Extract the (x, y) coordinate from the center of the cell holding the provided text.  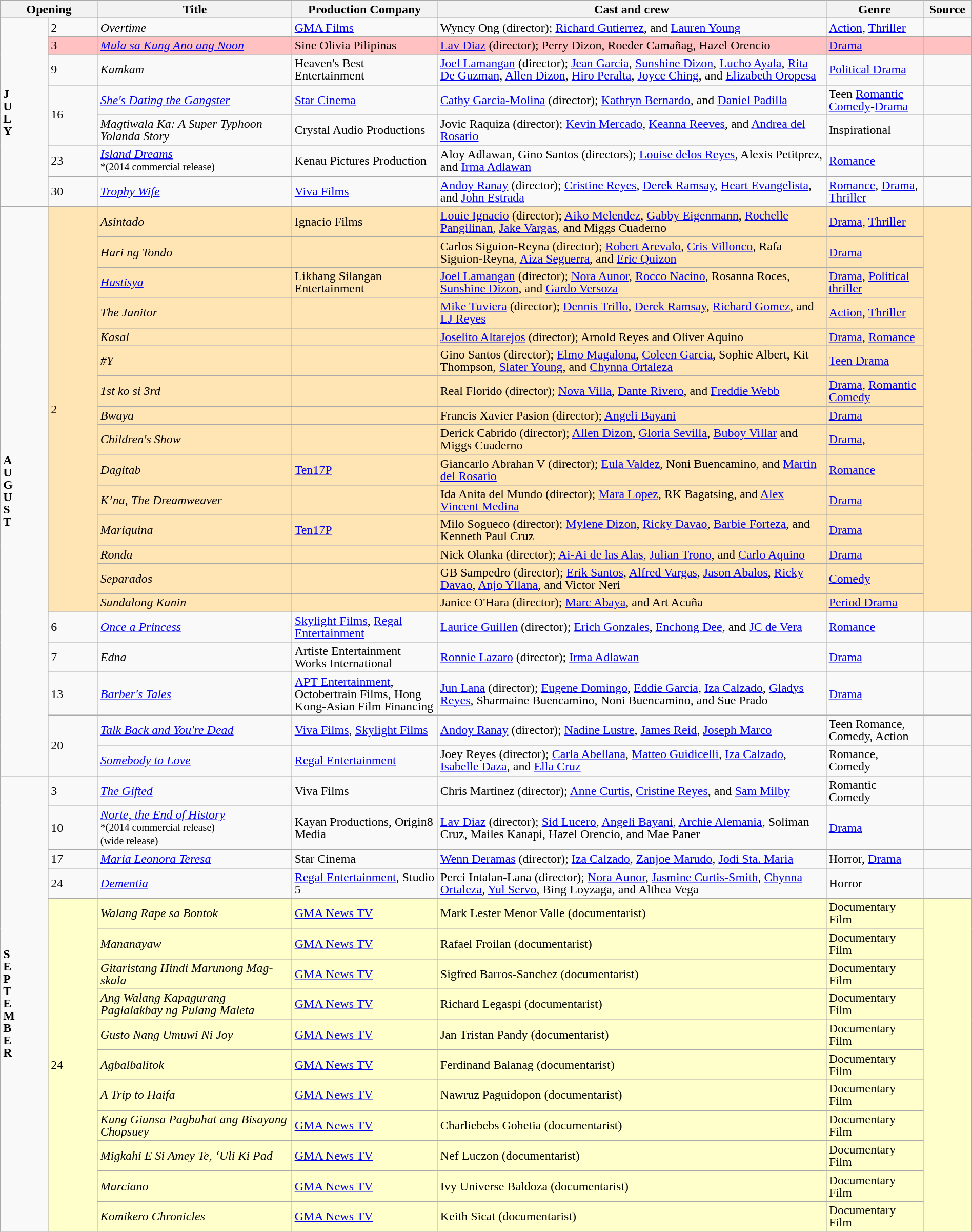
JULY (25, 113)
Cathy Garcia-Molina (director); Kathryn Bernardo, and Daniel Padilla (632, 100)
Ivy Universe Baldoza (documentarist) (632, 1186)
Period Drama (875, 603)
Skylight Films, Regal Entertainment (364, 627)
Romantic Comedy (875, 791)
Laurice Guillen (director); Erich Gonzales, Enchong Dee, and JC de Vera (632, 627)
Mananayaw (195, 944)
20 (73, 745)
Teen Romance, Comedy, Action (875, 730)
AUGUST (25, 491)
23 (73, 161)
The Gifted (195, 791)
SEPTEMBER (25, 1003)
Comedy (875, 579)
Carlos Siguion-Reyna (director); Robert Arevalo, Cris Villonco, Rafa Siguion-Reyna, Aiza Seguerra, and Eric Quizon (632, 252)
Children's Show (195, 439)
Charliebebs Gohetia (documentarist) (632, 1125)
Agbalbalitok (195, 1065)
Real Florido (director); Nova Villa, Dante Rivero, and Freddie Webb (632, 391)
Overtime (195, 28)
Magtiwala Ka: A Super Typhoon Yolanda Story (195, 130)
Marciano (195, 1186)
Andoy Ranay (director); Nadine Lustre, James Reid, Joseph Marco (632, 730)
Teen Drama (875, 361)
Nick Olanka (director); Ai-Ai de las Alas, Julian Trono, and Carlo Aquino (632, 555)
Jovic Raquiza (director); Kevin Mercado, Keanna Reeves, and Andrea del Rosario (632, 130)
Norte, the End of History*(2014 commercial release) (wide release) (195, 828)
Somebody to Love (195, 760)
Political Drama (875, 70)
Hari ng Tondo (195, 252)
GB Sampedro (director); Erik Santos, Alfred Vargas, Jason Abalos, Ricky Davao, Anjo Yllana, and Victor Neri (632, 579)
Talk Back and You're Dead (195, 730)
Drama, Political thriller (875, 282)
Regal Entertainment (364, 760)
1st ko si 3rd (195, 391)
Joey Reyes (director); Carla Abellana, Matteo Guidicelli, Iza Calzado, Isabelle Daza, and Ella Cruz (632, 760)
Kung Giunsa Pagbuhat ang Bisayang Chopsuey (195, 1125)
GMA Films (364, 28)
Romance, Comedy (875, 760)
Milo Sogueco (director); Mylene Dizon, Ricky Davao, Barbie Forteza, and Kenneth Paul Cruz (632, 530)
6 (73, 627)
Separados (195, 579)
Title (195, 9)
APT Entertainment, Octobertrain Films, Hong Kong-Asian Film Financing (364, 693)
#Y (195, 361)
Horror (875, 883)
Perci Intalan-Lana (director); Nora Aunor, Jasmine Curtis-Smith, Chynna Ortaleza, Yul Servo, Bing Loyzaga, and Althea Vega (632, 883)
Gino Santos (director); Elmo Magalona, Coleen Garcia, Sophie Albert, Kit Thompson, Slater Young, and Chynna Ortaleza (632, 361)
Production Company (364, 9)
Viva Films, Skylight Films (364, 730)
Sine Olivia Pilipinas (364, 45)
Jan Tristan Pandy (documentarist) (632, 1035)
Komikero Chronicles (195, 1217)
Mula sa Kung Ano ang Noon (195, 45)
30 (73, 192)
Mike Tuviera (director); Dennis Trillo, Derek Ramsay, Richard Gomez, and LJ Reyes (632, 313)
Gusto Nang Umuwi Ni Joy (195, 1035)
17 (73, 859)
Crystal Audio Productions (364, 130)
She's Dating the Gangster (195, 100)
13 (73, 693)
Island Dreams *(2014 commercial release) (195, 161)
Derick Cabrido (director); Allen Dizon, Gloria Sevilla, Buboy Villar and Miggs Cuaderno (632, 439)
Migkahi E Si Amey Te, ‘Uli Ki Pad (195, 1156)
Drama, (875, 439)
Kenau Pictures Production (364, 161)
Drama, Romantic Comedy (875, 391)
Mariquina (195, 530)
Artiste Entertainment Works International (364, 658)
Ronda (195, 555)
Dagitab (195, 470)
Kayan Productions, Origin8 Media (364, 828)
Lav Diaz (director); Perry Dizon, Roeder Camañag, Hazel Orencio (632, 45)
Kasal (195, 336)
Ang Walang Kapagurang Paglalakbay ng Pulang Maleta (195, 1004)
16 (73, 115)
Janice O'Hara (director); Marc Abaya, and Art Acuña (632, 603)
Heaven's Best Entertainment (364, 70)
Richard Legaspi (documentarist) (632, 1004)
Source (947, 9)
A Trip to Haifa (195, 1096)
Teen Romantic Comedy-Drama (875, 100)
7 (73, 658)
Sigfred Barros-Sanchez (documentarist) (632, 973)
Bwaya (195, 415)
K’na, The Dreamweaver (195, 500)
Jun Lana (director); Eugene Domingo, Eddie Garcia, Iza Calzado, Gladys Reyes, Sharmaine Buencamino, Noni Buencamino, and Sue Prado (632, 693)
The Janitor (195, 313)
Hustisya (195, 282)
Ferdinand Balanag (documentarist) (632, 1065)
Opening (49, 9)
Aloy Adlawan, Gino Santos (directors); Louise delos Reyes, Alexis Petitprez, and Irma Adlawan (632, 161)
Maria Leonora Teresa (195, 859)
Louie Ignacio (director); Aiko Melendez, Gabby Eigenmann, Rochelle Pangilinan, Jake Vargas, and Miggs Cuaderno (632, 222)
Keith Sicat (documentarist) (632, 1217)
Ida Anita del Mundo (director); Mara Lopez, RK Bagatsing, and Alex Vincent Medina (632, 500)
Ronnie Lazaro (director); Irma Adlawan (632, 658)
Joselito Altarejos (director); Arnold Reyes and Oliver Aquino (632, 336)
Sundalong Kanin (195, 603)
Walang Rape sa Bontok (195, 913)
Once a Princess (195, 627)
Asintado (195, 222)
10 (73, 828)
Wyncy Ong (director); Richard Gutierrez, and Lauren Young (632, 28)
Rafael Froilan (documentarist) (632, 944)
Nef Luczon (documentarist) (632, 1156)
Mark Lester Menor Valle (documentarist) (632, 913)
Wenn Deramas (director); Iza Calzado, Zanjoe Marudo, Jodi Sta. Maria (632, 859)
Romance, Drama, Thriller (875, 192)
Regal Entertainment, Studio 5 (364, 883)
Cast and crew (632, 9)
Drama, Romance (875, 336)
Gitaristang Hindi Marunong Mag-skala (195, 973)
Barber's Tales (195, 693)
Lav Diaz (director); Sid Lucero, Angeli Bayani, Archie Alemania, Soliman Cruz, Mailes Kanapi, Hazel Orencio, and Mae Paner (632, 828)
Andoy Ranay (director); Cristine Reyes, Derek Ramsay, Heart Evangelista, and John Estrada (632, 192)
Chris Martinez (director); Anne Curtis, Cristine Reyes, and Sam Milby (632, 791)
Nawruz Paguidopon (documentarist) (632, 1096)
Inspirational (875, 130)
9 (73, 70)
Joel Lamangan (director); Jean Garcia, Sunshine Dizon, Lucho Ayala, Rita De Guzman, Allen Dizon, Hiro Peralta, Joyce Ching, and Elizabeth Oropesa (632, 70)
Joel Lamangan (director); Nora Aunor, Rocco Nacino, Rosanna Roces, Sunshine Dizon, and Gardo Versoza (632, 282)
Horror, Drama (875, 859)
Trophy Wife (195, 192)
Francis Xavier Pasion (director); Angeli Bayani (632, 415)
Giancarlo Abrahan V (director); Eula Valdez, Noni Buencamino, and Martin del Rosario (632, 470)
Dementia (195, 883)
Likhang Silangan Entertainment (364, 282)
Ignacio Films (364, 222)
Genre (875, 9)
Drama, Thriller (875, 222)
Kamkam (195, 70)
Edna (195, 658)
